Locate the cell with the specified text and output its (x, y) center coordinate. 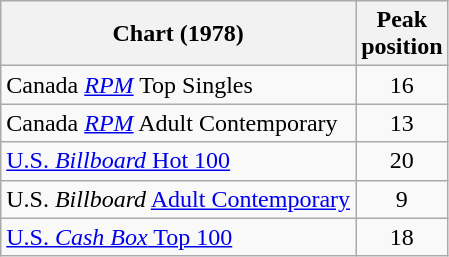
9 (402, 199)
16 (402, 85)
Peakposition (402, 34)
13 (402, 123)
Canada RPM Top Singles (178, 85)
Canada RPM Adult Contemporary (178, 123)
18 (402, 237)
20 (402, 161)
Chart (1978) (178, 34)
U.S. Billboard Adult Contemporary (178, 199)
U.S. Cash Box Top 100 (178, 237)
U.S. Billboard Hot 100 (178, 161)
